Search for the cell housing the specified text and yield its (X, Y) center coordinate. 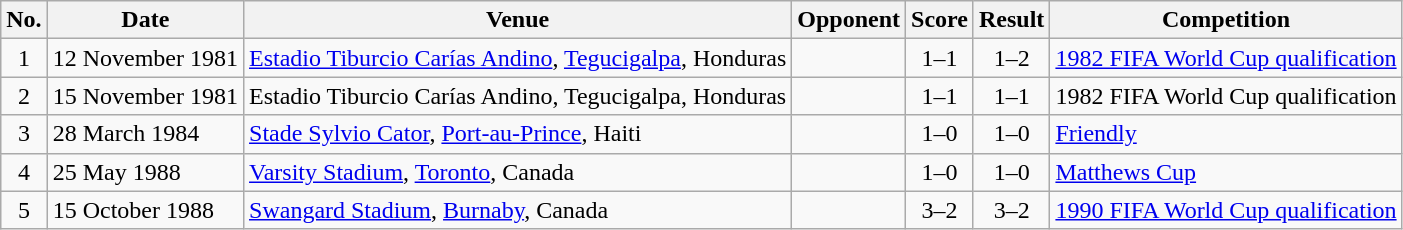
Varsity Stadium, Toronto, Canada (518, 172)
15 November 1981 (145, 96)
5 (24, 210)
1–2 (1011, 58)
Venue (518, 20)
Friendly (1226, 134)
25 May 1988 (145, 172)
4 (24, 172)
Opponent (849, 20)
Stade Sylvio Cator, Port-au-Prince, Haiti (518, 134)
15 October 1988 (145, 210)
Competition (1226, 20)
Swangard Stadium, Burnaby, Canada (518, 210)
1 (24, 58)
Matthews Cup (1226, 172)
2 (24, 96)
Score (940, 20)
Result (1011, 20)
3 (24, 134)
Date (145, 20)
No. (24, 20)
1990 FIFA World Cup qualification (1226, 210)
12 November 1981 (145, 58)
28 March 1984 (145, 134)
